Find where the given text appears and provide that cell's center as [x, y] coordinate. 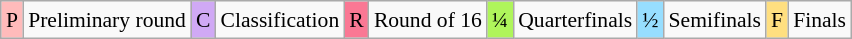
Finals [820, 20]
Round of 16 [428, 20]
C [204, 20]
P [12, 20]
½ [650, 20]
R [356, 20]
Quarterfinals [575, 20]
Semifinals [715, 20]
Classification [280, 20]
¼ [500, 20]
Preliminary round [107, 20]
F [777, 20]
